Detect which cell encompasses the target text, then output its [x, y] center coordinate. 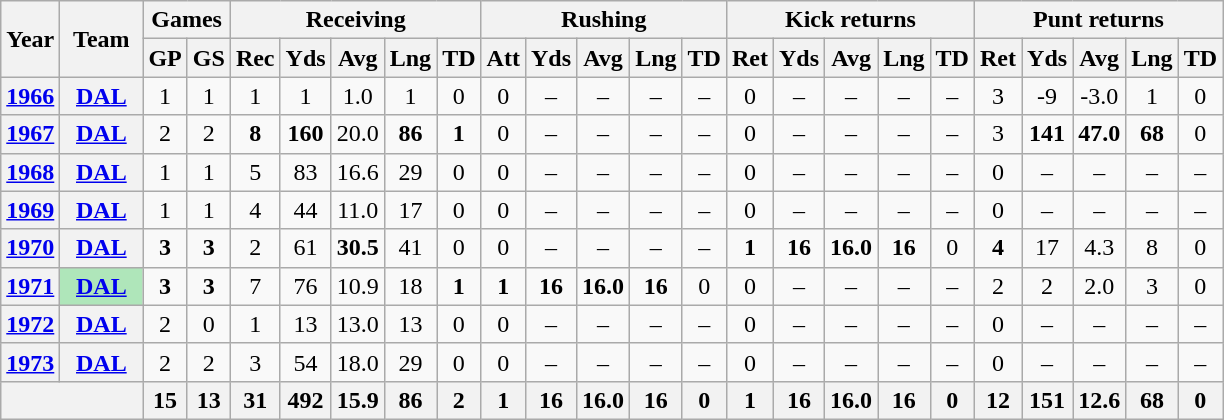
4.3 [1100, 248]
83 [306, 172]
13.0 [358, 324]
1966 [30, 96]
Rec [255, 58]
GS [208, 58]
18 [410, 286]
7 [255, 286]
-9 [1048, 96]
Rushing [604, 20]
1971 [30, 286]
GP [165, 58]
-3.0 [1100, 96]
Receiving [356, 20]
Att [503, 58]
Kick returns [850, 20]
44 [306, 210]
1969 [30, 210]
5 [255, 172]
61 [306, 248]
15.9 [358, 400]
151 [1048, 400]
492 [306, 400]
30.5 [358, 248]
20.0 [358, 134]
76 [306, 286]
12.6 [1100, 400]
10.9 [358, 286]
141 [1048, 134]
12 [998, 400]
Games [186, 20]
54 [306, 362]
15 [165, 400]
Team [102, 39]
1967 [30, 134]
1968 [30, 172]
2.0 [1100, 286]
160 [306, 134]
16.6 [358, 172]
Punt returns [1098, 20]
41 [410, 248]
1972 [30, 324]
1.0 [358, 96]
1973 [30, 362]
Year [30, 39]
47.0 [1100, 134]
1970 [30, 248]
11.0 [358, 210]
31 [255, 400]
18.0 [358, 362]
